Capture the cell that displays the provided text and extract its (X, Y) central coordinate. 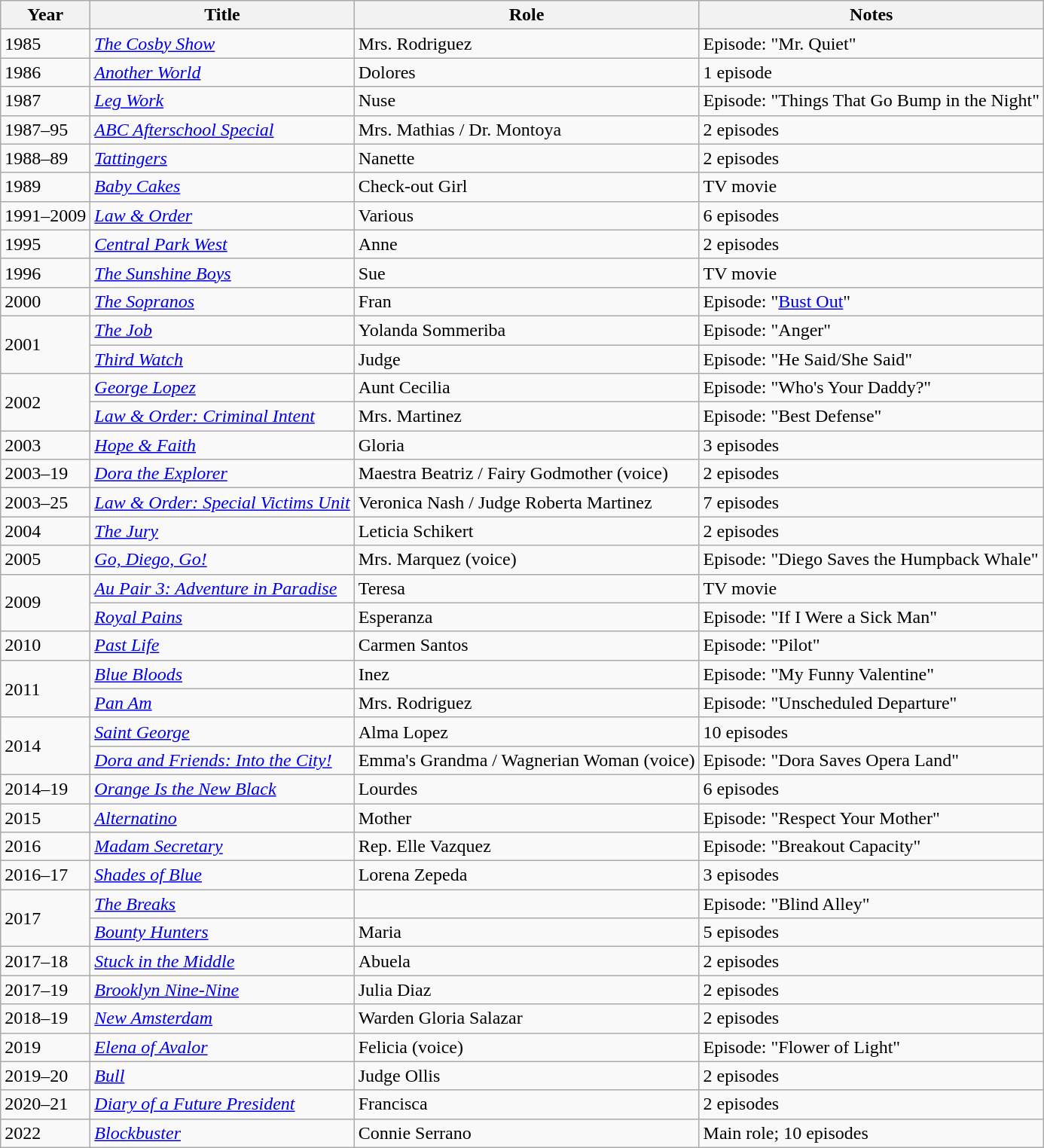
Go, Diego, Go! (222, 560)
2017–18 (45, 961)
2011 (45, 688)
Warden Gloria Salazar (527, 1018)
Episode: "Breakout Capacity" (872, 847)
2003–25 (45, 502)
Lourdes (527, 789)
Maestra Beatriz / Fairy Godmother (voice) (527, 474)
Abuela (527, 961)
1991–2009 (45, 215)
Episode: "Respect Your Mother" (872, 817)
Bull (222, 1076)
Main role; 10 episodes (872, 1133)
Law & Order: Special Victims Unit (222, 502)
Episode: "If I Were a Sick Man" (872, 617)
Episode: "Pilot" (872, 646)
1995 (45, 244)
Nanette (527, 158)
2019 (45, 1047)
2016–17 (45, 875)
The Sunshine Boys (222, 273)
Check-out Girl (527, 187)
5 episodes (872, 933)
2016 (45, 847)
Mrs. Martinez (527, 417)
Judge (527, 359)
Another World (222, 72)
ABC Afterschool Special (222, 130)
Tattingers (222, 158)
Episode: "He Said/She Said" (872, 359)
Episode: "Flower of Light" (872, 1047)
The Jury (222, 531)
Various (527, 215)
Sue (527, 273)
Episode: "My Funny Valentine" (872, 674)
Orange Is the New Black (222, 789)
Alternatino (222, 817)
New Amsterdam (222, 1018)
Dora and Friends: Into the City! (222, 760)
2017 (45, 918)
Mrs. Mathias / Dr. Montoya (527, 130)
The Job (222, 330)
2009 (45, 603)
Royal Pains (222, 617)
Year (45, 15)
The Breaks (222, 904)
Judge Ollis (527, 1076)
Shades of Blue (222, 875)
Episode: "Dora Saves Opera Land" (872, 760)
7 episodes (872, 502)
The Sopranos (222, 301)
Anne (527, 244)
1986 (45, 72)
Saint George (222, 731)
1989 (45, 187)
2014–19 (45, 789)
Dolores (527, 72)
2022 (45, 1133)
Title (222, 15)
2003 (45, 445)
Pan Am (222, 703)
Bounty Hunters (222, 933)
Maria (527, 933)
Episode: "Anger" (872, 330)
2001 (45, 344)
Julia Diaz (527, 990)
1987 (45, 101)
2017–19 (45, 990)
Mother (527, 817)
Blue Bloods (222, 674)
Carmen Santos (527, 646)
Blockbuster (222, 1133)
2005 (45, 560)
Au Pair 3: Adventure in Paradise (222, 588)
Felicia (voice) (527, 1047)
Connie Serrano (527, 1133)
1996 (45, 273)
Veronica Nash / Judge Roberta Martinez (527, 502)
Gloria (527, 445)
Emma's Grandma / Wagnerian Woman (voice) (527, 760)
2003–19 (45, 474)
Law & Order (222, 215)
Yolanda Sommeriba (527, 330)
Lorena Zepeda (527, 875)
2000 (45, 301)
Alma Lopez (527, 731)
Mrs. Marquez (voice) (527, 560)
Nuse (527, 101)
2004 (45, 531)
Episode: "Bust Out" (872, 301)
Role (527, 15)
Episode: "Diego Saves the Humpback Whale" (872, 560)
1988–89 (45, 158)
Teresa (527, 588)
Notes (872, 15)
2002 (45, 402)
Third Watch (222, 359)
Law & Order: Criminal Intent (222, 417)
The Cosby Show (222, 44)
Past Life (222, 646)
Episode: "Best Defense" (872, 417)
2019–20 (45, 1076)
Hope & Faith (222, 445)
Episode: "Unscheduled Departure" (872, 703)
Baby Cakes (222, 187)
2018–19 (45, 1018)
2020–21 (45, 1104)
10 episodes (872, 731)
Leg Work (222, 101)
2015 (45, 817)
Fran (527, 301)
1985 (45, 44)
Diary of a Future President (222, 1104)
Esperanza (527, 617)
Madam Secretary (222, 847)
2014 (45, 746)
Rep. Elle Vazquez (527, 847)
Dora the Explorer (222, 474)
1 episode (872, 72)
Episode: "Things That Go Bump in the Night" (872, 101)
George Lopez (222, 388)
Brooklyn Nine-Nine (222, 990)
Episode: "Who's Your Daddy?" (872, 388)
Stuck in the Middle (222, 961)
Elena of Avalor (222, 1047)
1987–95 (45, 130)
Inez (527, 674)
Central Park West (222, 244)
Episode: "Blind Alley" (872, 904)
Aunt Cecilia (527, 388)
Leticia Schikert (527, 531)
Episode: "Mr. Quiet" (872, 44)
2010 (45, 646)
Francisca (527, 1104)
